Capture the cell that displays the provided text and extract its [x, y] central coordinate. 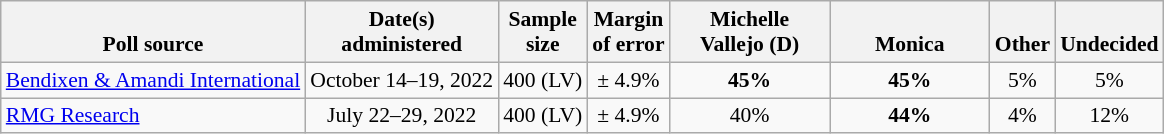
Marginof error [628, 32]
Undecided [1109, 32]
44% [910, 116]
4% [1022, 116]
Samplesize [542, 32]
Bendixen & Amandi International [153, 80]
RMG Research [153, 116]
MichelleVallejo (D) [750, 32]
October 14–19, 2022 [402, 80]
12% [1109, 116]
Date(s)administered [402, 32]
Other [1022, 32]
Poll source [153, 32]
July 22–29, 2022 [402, 116]
Monica [910, 32]
40% [750, 116]
